Scan for the cell matching the given text and deliver its [X, Y] coordinate at center. 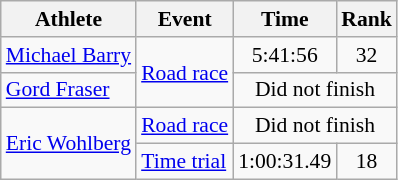
Time [284, 19]
5:41:56 [284, 55]
Time trial [184, 162]
Eric Wohlberg [68, 144]
Rank [366, 19]
Gord Fraser [68, 90]
1:00:31.49 [284, 162]
32 [366, 55]
18 [366, 162]
Event [184, 19]
Athlete [68, 19]
Michael Barry [68, 55]
